Scan for the cell matching the given text and deliver its (X, Y) coordinate at center. 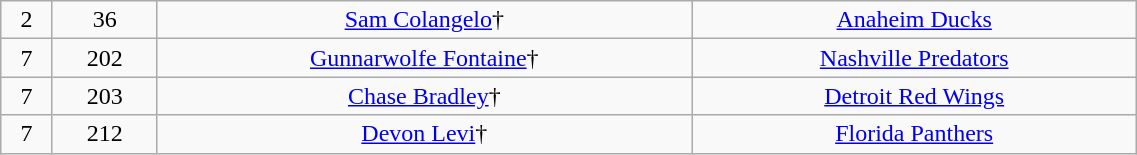
Chase Bradley† (424, 96)
Nashville Predators (914, 58)
Detroit Red Wings (914, 96)
Anaheim Ducks (914, 20)
Sam Colangelo† (424, 20)
36 (104, 20)
203 (104, 96)
212 (104, 134)
Gunnarwolfe Fontaine† (424, 58)
Florida Panthers (914, 134)
202 (104, 58)
Devon Levi† (424, 134)
2 (26, 20)
